Pinpoint the cell where the given text exists, returning its (X, Y) midpoint coordinate. 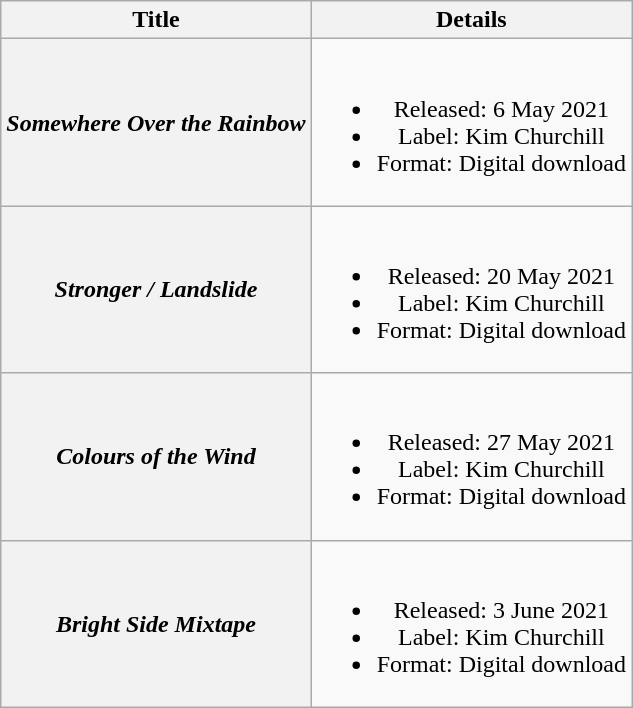
Released: 27 May 2021Label: Kim ChurchillFormat: Digital download (471, 456)
Somewhere Over the Rainbow (156, 122)
Released: 3 June 2021Label: Kim ChurchillFormat: Digital download (471, 624)
Colours of the Wind (156, 456)
Bright Side Mixtape (156, 624)
Details (471, 20)
Released: 6 May 2021Label: Kim ChurchillFormat: Digital download (471, 122)
Title (156, 20)
Released: 20 May 2021Label: Kim ChurchillFormat: Digital download (471, 290)
Stronger / Landslide (156, 290)
